Provide the [X, Y] coordinate of the cell's center where the given text is located.  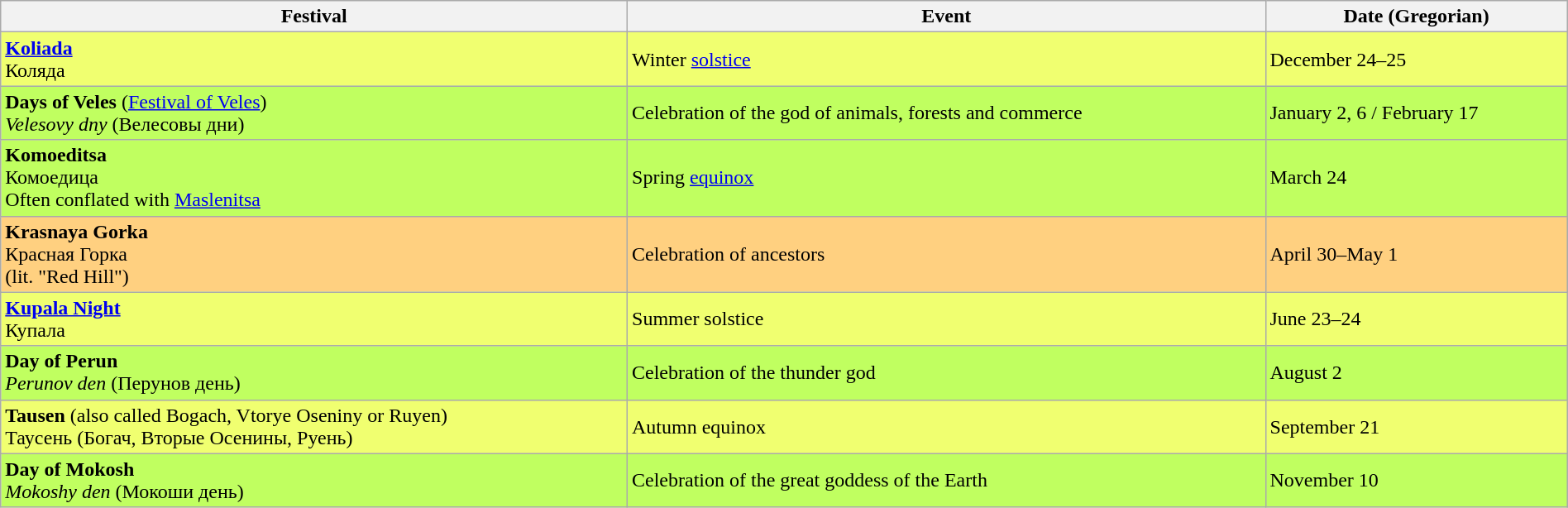
Date (Gregorian) [1416, 17]
Winter solstice [946, 60]
Celebration of the thunder god [946, 372]
Days of Veles (Festival of Veles)Velesovy dny (Велесовы дни) [314, 113]
December 24–25 [1416, 60]
KoliadaКоляда [314, 60]
Krasnaya GorkaКрасная Горка(lit. "Red Hill") [314, 254]
Autumn equinox [946, 427]
Kupala NightКупала [314, 319]
Celebration of ancestors [946, 254]
April 30–May 1 [1416, 254]
Tausen (also called Bogach, Vtorye Oseniny or Ruyen)Таусень (Богач, Вторые Осенины, Руень) [314, 427]
March 24 [1416, 178]
Event [946, 17]
Day of PerunPerunov den (Перунов день) [314, 372]
Spring equinox [946, 178]
August 2 [1416, 372]
November 10 [1416, 480]
Celebration of the great goddess of the Earth [946, 480]
January 2, 6 / February 17 [1416, 113]
Festival [314, 17]
Summer solstice [946, 319]
September 21 [1416, 427]
Day of MokoshMokoshy den (Мокоши день) [314, 480]
June 23–24 [1416, 319]
KomoeditsaКомоедицаOften conflated with Maslenitsa [314, 178]
Celebration of the god of animals, forests and commerce [946, 113]
